For the text-containing cell, return its midpoint in [X, Y] coordinate format. 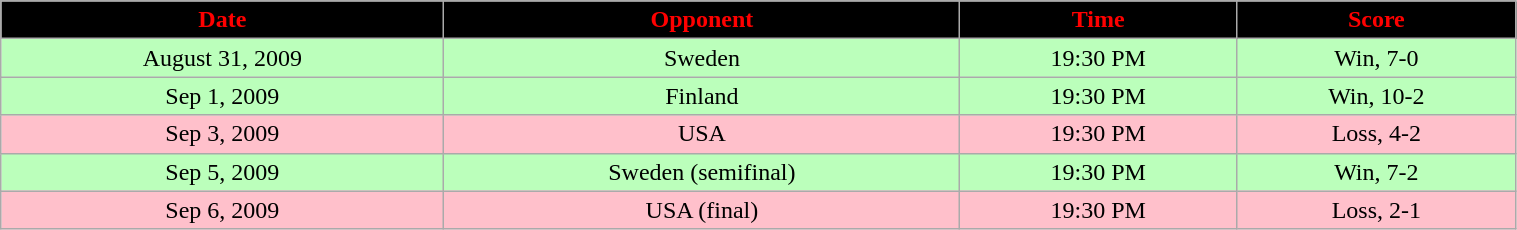
Finland [702, 96]
Opponent [702, 20]
Sweden [702, 58]
Loss, 2-1 [1376, 210]
Sep 1, 2009 [222, 96]
August 31, 2009 [222, 58]
Date [222, 20]
Win, 7-0 [1376, 58]
Sweden (semifinal) [702, 172]
Time [1098, 20]
Win, 10-2 [1376, 96]
Score [1376, 20]
Win, 7-2 [1376, 172]
Sep 3, 2009 [222, 134]
Sep 6, 2009 [222, 210]
Sep 5, 2009 [222, 172]
USA (final) [702, 210]
USA [702, 134]
Loss, 4-2 [1376, 134]
